Determine the [X, Y] coordinate at the center of the cell enclosing the given text.  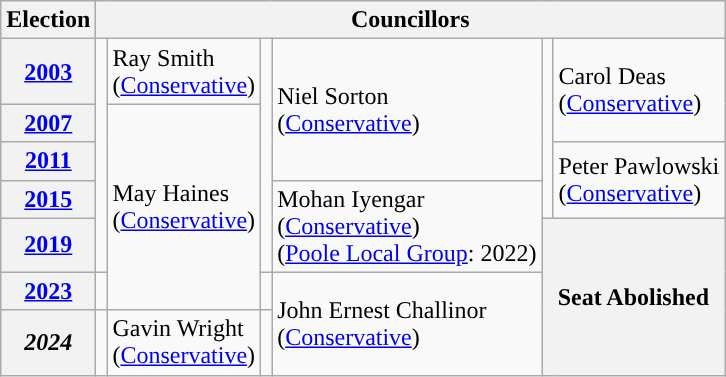
May Haines(Conservative) [184, 207]
2024 [48, 342]
2023 [48, 291]
2011 [48, 161]
2019 [48, 245]
Niel Sorton(Conservative) [407, 110]
2015 [48, 199]
Seat Abolished [634, 296]
Mohan Iyengar(Conservative)(Poole Local Group: 2022) [407, 226]
2007 [48, 123]
Carol Deas(Conservative) [639, 90]
Peter Pawlowski(Conservative) [639, 180]
2003 [48, 72]
John Ernest Challinor(Conservative) [407, 324]
Ray Smith(Conservative) [184, 72]
Gavin Wright(Conservative) [184, 342]
Election [48, 20]
Councillors [410, 20]
